Identify which cell holds the provided text, then report its (x, y) central coordinate. 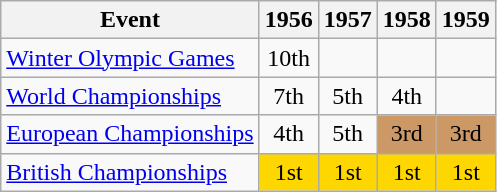
British Championships (130, 172)
1959 (466, 20)
1958 (406, 20)
1957 (348, 20)
7th (288, 96)
1956 (288, 20)
Event (130, 20)
10th (288, 58)
World Championships (130, 96)
Winter Olympic Games (130, 58)
European Championships (130, 134)
